From the cell containing the given text, extract its center point as (X, Y) coordinate. 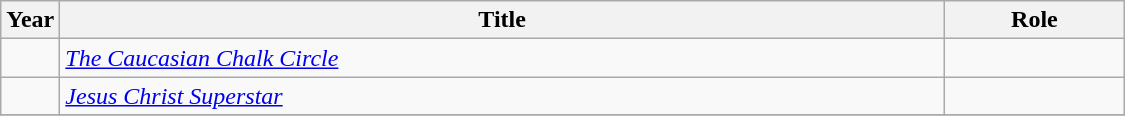
Jesus Christ Superstar (502, 96)
Role (1035, 20)
Title (502, 20)
The Caucasian Chalk Circle (502, 58)
Year (30, 20)
